Identify which cell holds the provided text, then report its [X, Y] central coordinate. 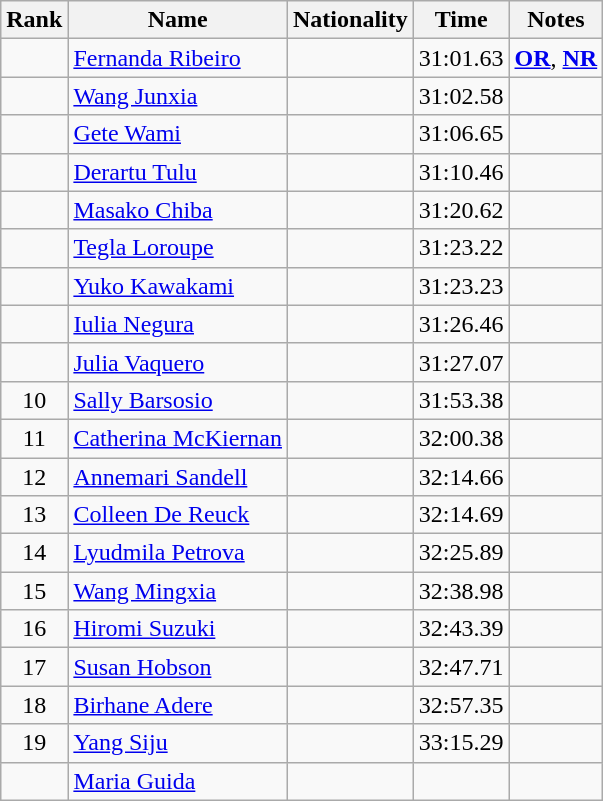
Wang Junxia [178, 96]
Derartu Tulu [178, 172]
31:06.65 [461, 134]
Yuko Kawakami [178, 286]
11 [34, 438]
Tegla Loroupe [178, 248]
Catherina McKiernan [178, 438]
16 [34, 629]
Masako Chiba [178, 210]
Susan Hobson [178, 667]
31:20.62 [461, 210]
10 [34, 400]
Fernanda Ribeiro [178, 58]
32:57.35 [461, 705]
Colleen De Reuck [178, 515]
31:01.63 [461, 58]
13 [34, 515]
32:25.89 [461, 553]
Wang Mingxia [178, 591]
Hiromi Suzuki [178, 629]
31:26.46 [461, 324]
14 [34, 553]
Time [461, 20]
31:10.46 [461, 172]
19 [34, 743]
Birhane Adere [178, 705]
Nationality [351, 20]
Rank [34, 20]
32:14.66 [461, 477]
31:02.58 [461, 96]
12 [34, 477]
17 [34, 667]
Julia Vaquero [178, 362]
15 [34, 591]
Yang Siju [178, 743]
32:47.71 [461, 667]
Lyudmila Petrova [178, 553]
32:14.69 [461, 515]
Maria Guida [178, 781]
31:27.07 [461, 362]
31:23.23 [461, 286]
32:43.39 [461, 629]
33:15.29 [461, 743]
Annemari Sandell [178, 477]
Notes [556, 20]
32:00.38 [461, 438]
18 [34, 705]
Name [178, 20]
31:23.22 [461, 248]
Sally Barsosio [178, 400]
31:53.38 [461, 400]
32:38.98 [461, 591]
OR, NR [556, 58]
Gete Wami [178, 134]
Iulia Negura [178, 324]
